Output the [X, Y] coordinate of the center of the cell containing the given text.  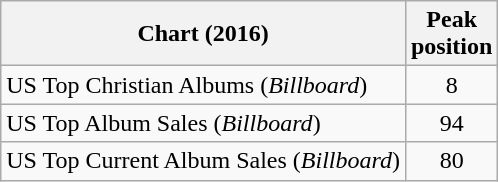
80 [451, 161]
US Top Christian Albums (Billboard) [204, 85]
8 [451, 85]
US Top Current Album Sales (Billboard) [204, 161]
94 [451, 123]
Chart (2016) [204, 34]
US Top Album Sales (Billboard) [204, 123]
Peakposition [451, 34]
